Pinpoint the cell where the given text exists, returning its (x, y) midpoint coordinate. 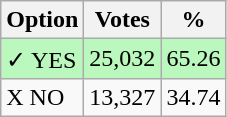
65.26 (194, 59)
% (194, 20)
Option (42, 20)
X NO (42, 97)
✓ YES (42, 59)
Votes (122, 20)
25,032 (122, 59)
13,327 (122, 97)
34.74 (194, 97)
